Provide the (X, Y) coordinate of the cell's center where the given text is located.  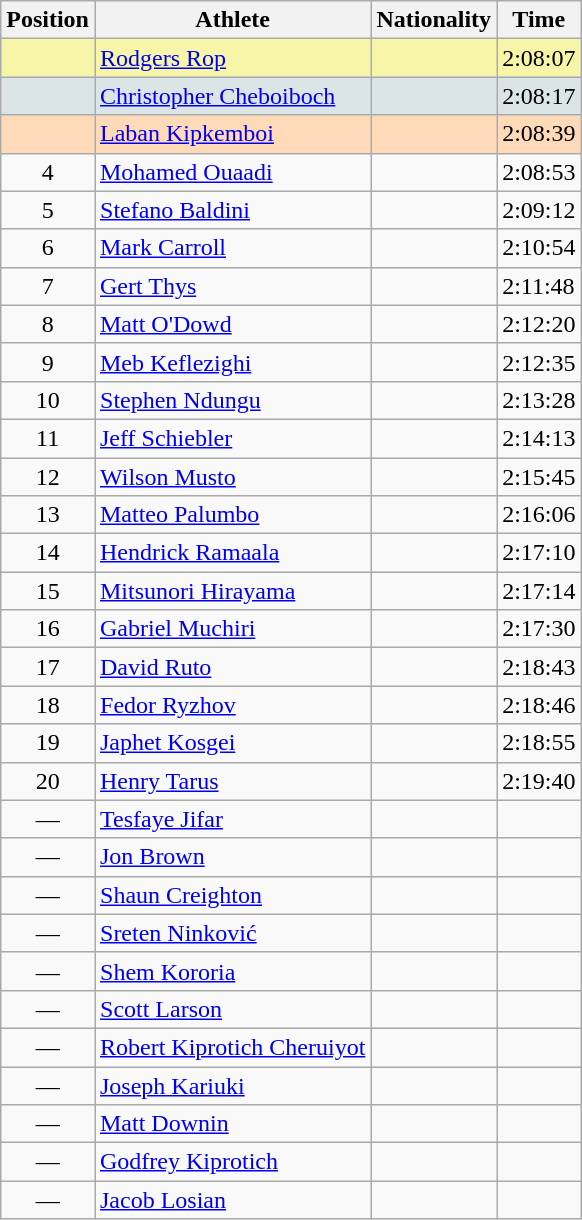
2:12:35 (539, 362)
Japhet Kosgei (232, 743)
Fedor Ryzhov (232, 705)
11 (48, 438)
2:17:30 (539, 629)
Gert Thys (232, 286)
6 (48, 248)
8 (48, 324)
Jeff Schiebler (232, 438)
2:16:06 (539, 515)
2:10:54 (539, 248)
Christopher Cheboiboch (232, 96)
12 (48, 477)
Joseph Kariuki (232, 1085)
Shaun Creighton (232, 895)
Stefano Baldini (232, 210)
Sreten Ninković (232, 933)
Shem Kororia (232, 971)
Gabriel Muchiri (232, 629)
Stephen Ndungu (232, 400)
Godfrey Kiprotich (232, 1162)
Time (539, 20)
2:08:17 (539, 96)
2:08:07 (539, 58)
9 (48, 362)
2:14:13 (539, 438)
Matteo Palumbo (232, 515)
15 (48, 591)
10 (48, 400)
Matt Downin (232, 1124)
Mark Carroll (232, 248)
Athlete (232, 20)
2:11:48 (539, 286)
2:15:45 (539, 477)
Laban Kipkemboi (232, 134)
7 (48, 286)
17 (48, 667)
Hendrick Ramaala (232, 553)
Position (48, 20)
2:17:10 (539, 553)
Nationality (434, 20)
18 (48, 705)
2:18:55 (539, 743)
Mitsunori Hirayama (232, 591)
Mohamed Ouaadi (232, 172)
5 (48, 210)
2:17:14 (539, 591)
14 (48, 553)
16 (48, 629)
20 (48, 781)
2:08:53 (539, 172)
4 (48, 172)
Rodgers Rop (232, 58)
Jacob Losian (232, 1200)
Tesfaye Jifar (232, 819)
2:09:12 (539, 210)
Wilson Musto (232, 477)
David Ruto (232, 667)
Meb Keflezighi (232, 362)
Robert Kiprotich Cheruiyot (232, 1047)
2:18:46 (539, 705)
2:19:40 (539, 781)
19 (48, 743)
2:08:39 (539, 134)
13 (48, 515)
Matt O'Dowd (232, 324)
Henry Tarus (232, 781)
2:13:28 (539, 400)
2:12:20 (539, 324)
Jon Brown (232, 857)
Scott Larson (232, 1009)
2:18:43 (539, 667)
